Detect which cell encompasses the target text, then output its [X, Y] center coordinate. 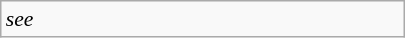
see [203, 19]
